Capture the cell that displays the provided text and extract its (X, Y) central coordinate. 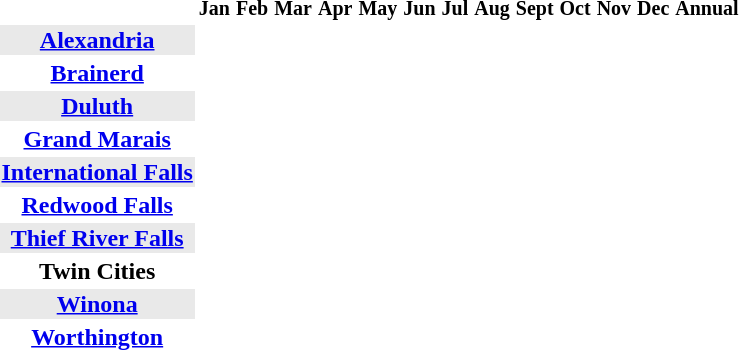
Duluth (97, 106)
Winona (97, 304)
Twin Cities (97, 271)
Redwood Falls (97, 205)
Alexandria (97, 40)
Thief River Falls (97, 238)
Grand Marais (97, 139)
International Falls (97, 172)
Brainerd (97, 73)
